Return the (x, y) coordinate for the center point of the cell that contains the specified text.  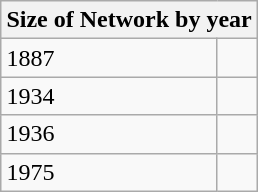
Size of Network by year (129, 20)
1975 (109, 172)
1887 (109, 58)
1934 (109, 96)
1936 (109, 134)
